Return (X, Y) of the center of cell containing provided text 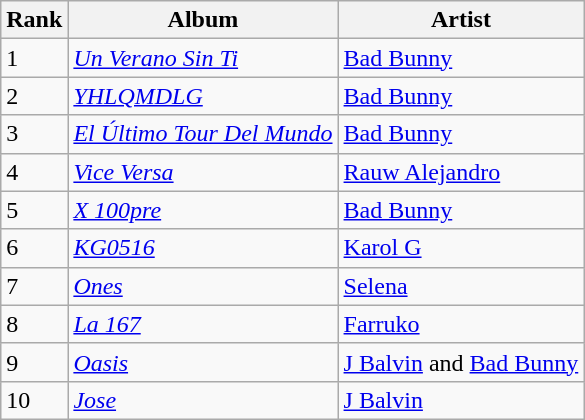
Artist (461, 20)
1 (34, 58)
La 167 (203, 324)
Vice Versa (203, 172)
Rank (34, 20)
5 (34, 210)
7 (34, 286)
6 (34, 248)
KG0516 (203, 248)
YHLQMDLG (203, 96)
Jose (203, 400)
J Balvin (461, 400)
El Último Tour Del Mundo (203, 134)
2 (34, 96)
Karol G (461, 248)
4 (34, 172)
10 (34, 400)
9 (34, 362)
3 (34, 134)
Album (203, 20)
Selena (461, 286)
Un Verano Sin Ti (203, 58)
8 (34, 324)
Farruko (461, 324)
Ones (203, 286)
J Balvin and Bad Bunny (461, 362)
X 100pre (203, 210)
Rauw Alejandro (461, 172)
Oasis (203, 362)
